Locate the cell with the specified text and output its (x, y) center coordinate. 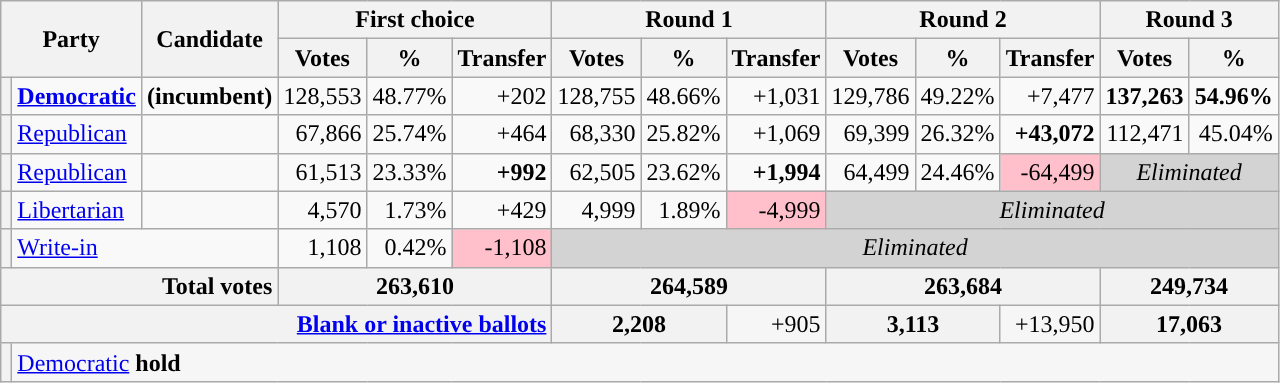
1,108 (322, 248)
+905 (776, 324)
64,499 (870, 172)
1.73% (410, 210)
2,208 (639, 324)
23.33% (410, 172)
Round 2 (963, 20)
+1,069 (776, 134)
-4,999 (776, 210)
69,399 (870, 134)
Party (72, 39)
26.32% (958, 134)
24.46% (958, 172)
+1,994 (776, 172)
48.77% (410, 96)
Democratic hold (645, 362)
54.96% (1234, 96)
48.66% (684, 96)
1.89% (684, 210)
264,589 (689, 286)
-1,108 (502, 248)
Libertarian (77, 210)
+202 (502, 96)
Write-in (145, 248)
129,786 (870, 96)
Total votes (140, 286)
23.62% (684, 172)
4,570 (322, 210)
61,513 (322, 172)
25.74% (410, 134)
+464 (502, 134)
4,999 (596, 210)
3,113 (913, 324)
+7,477 (1050, 96)
62,505 (596, 172)
Round 1 (689, 20)
68,330 (596, 134)
263,684 (963, 286)
+992 (502, 172)
17,063 (1189, 324)
25.82% (684, 134)
+429 (502, 210)
First choice (415, 20)
67,866 (322, 134)
Blank or inactive ballots (276, 324)
128,553 (322, 96)
0.42% (410, 248)
+1,031 (776, 96)
Democratic (77, 96)
Round 3 (1189, 20)
Candidate (209, 39)
263,610 (415, 286)
128,755 (596, 96)
+43,072 (1050, 134)
(incumbent) (209, 96)
112,471 (1144, 134)
45.04% (1234, 134)
137,263 (1144, 96)
249,734 (1189, 286)
+13,950 (1050, 324)
49.22% (958, 96)
-64,499 (1050, 172)
